Return the (x, y) coordinate for the center point of the cell that contains the specified text.  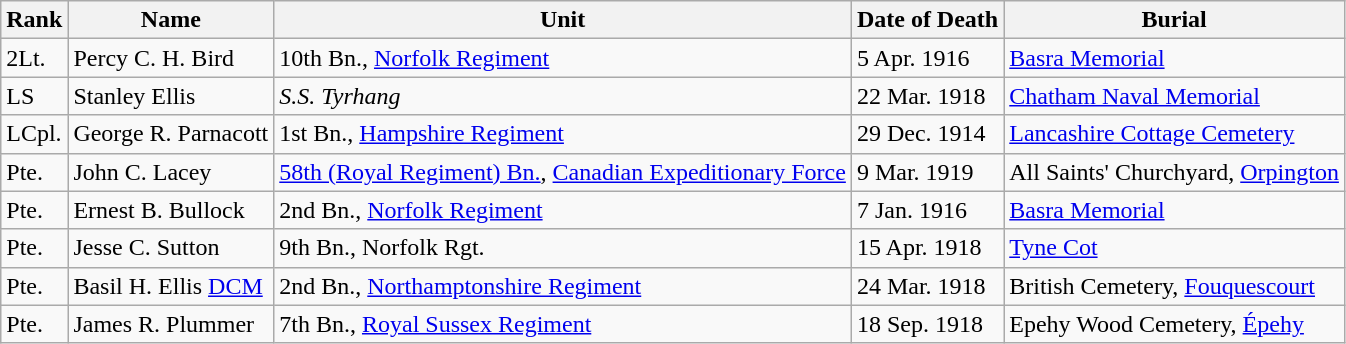
7 Jan. 1916 (927, 210)
1st Bn., Hampshire Regiment (563, 134)
Burial (1174, 20)
2Lt. (34, 58)
Basil H. Ellis DCM (171, 286)
Lancashire Cottage Cemetery (1174, 134)
Name (171, 20)
Unit (563, 20)
9 Mar. 1919 (927, 172)
George R. Parnacott (171, 134)
58th (Royal Regiment) Bn., Canadian Expeditionary Force (563, 172)
LS (34, 96)
Ernest B. Bullock (171, 210)
Jesse C. Sutton (171, 248)
All Saints' Churchyard, Orpington (1174, 172)
9th Bn., Norfolk Rgt. (563, 248)
22 Mar. 1918 (927, 96)
Rank (34, 20)
LCpl. (34, 134)
2nd Bn., Northamptonshire Regiment (563, 286)
Percy C. H. Bird (171, 58)
Stanley Ellis (171, 96)
James R. Plummer (171, 324)
Epehy Wood Cemetery, Épehy (1174, 324)
5 Apr. 1916 (927, 58)
29 Dec. 1914 (927, 134)
24 Mar. 1918 (927, 286)
Chatham Naval Memorial (1174, 96)
10th Bn., Norfolk Regiment (563, 58)
Date of Death (927, 20)
2nd Bn., Norfolk Regiment (563, 210)
British Cemetery, Fouquescourt (1174, 286)
18 Sep. 1918 (927, 324)
S.S. Tyrhang (563, 96)
15 Apr. 1918 (927, 248)
Tyne Cot (1174, 248)
7th Bn., Royal Sussex Regiment (563, 324)
John C. Lacey (171, 172)
